Find where the given text appears and provide that cell's center as (X, Y) coordinate. 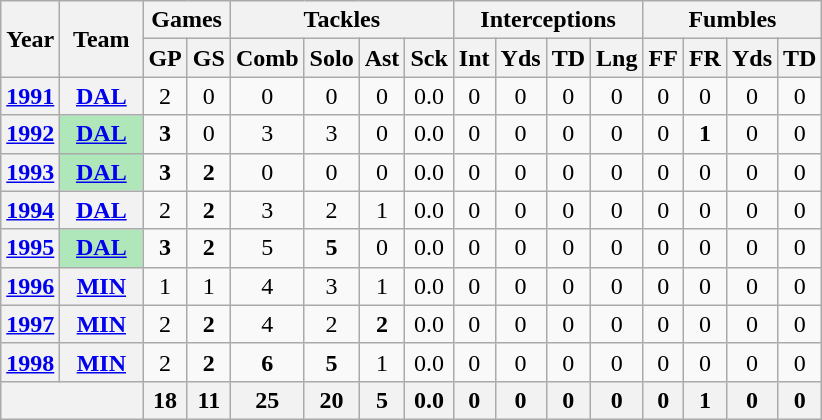
18 (165, 400)
Sck (429, 58)
Lng (617, 58)
Solo (332, 58)
FR (704, 58)
Year (30, 39)
1991 (30, 96)
1996 (30, 286)
1997 (30, 324)
25 (267, 400)
Ast (382, 58)
6 (267, 362)
1998 (30, 362)
1993 (30, 172)
1995 (30, 248)
1994 (30, 210)
GP (165, 58)
Games (186, 20)
20 (332, 400)
Comb (267, 58)
Tackles (342, 20)
Fumbles (732, 20)
FF (663, 58)
Int (474, 58)
11 (208, 400)
1992 (30, 134)
Interceptions (548, 20)
Team (102, 39)
GS (208, 58)
